Identify which cell holds the provided text, then report its [X, Y] central coordinate. 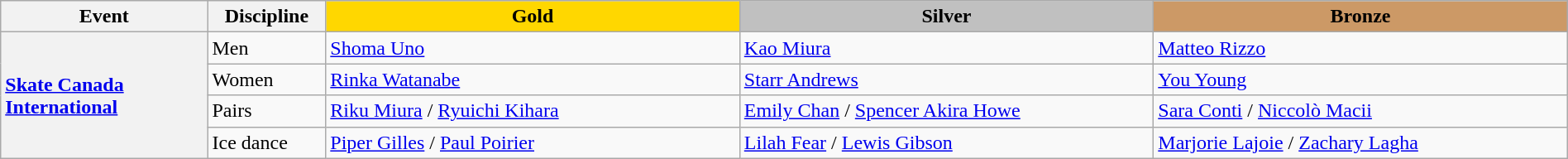
Pairs [266, 111]
Starr Andrews [946, 79]
Riku Miura / Ryuichi Kihara [533, 111]
Men [266, 48]
Piper Gilles / Paul Poirier [533, 142]
Silver [946, 17]
Women [266, 79]
Marjorie Lajoie / Zachary Lagha [1360, 142]
Sara Conti / Niccolò Macii [1360, 111]
Skate Canada International [104, 95]
Ice dance [266, 142]
Gold [533, 17]
You Young [1360, 79]
Event [104, 17]
Discipline [266, 17]
Shoma Uno [533, 48]
Lilah Fear / Lewis Gibson [946, 142]
Kao Miura [946, 48]
Matteo Rizzo [1360, 48]
Emily Chan / Spencer Akira Howe [946, 111]
Rinka Watanabe [533, 79]
Bronze [1360, 17]
